Locate the cell with the specified text and output its [X, Y] center coordinate. 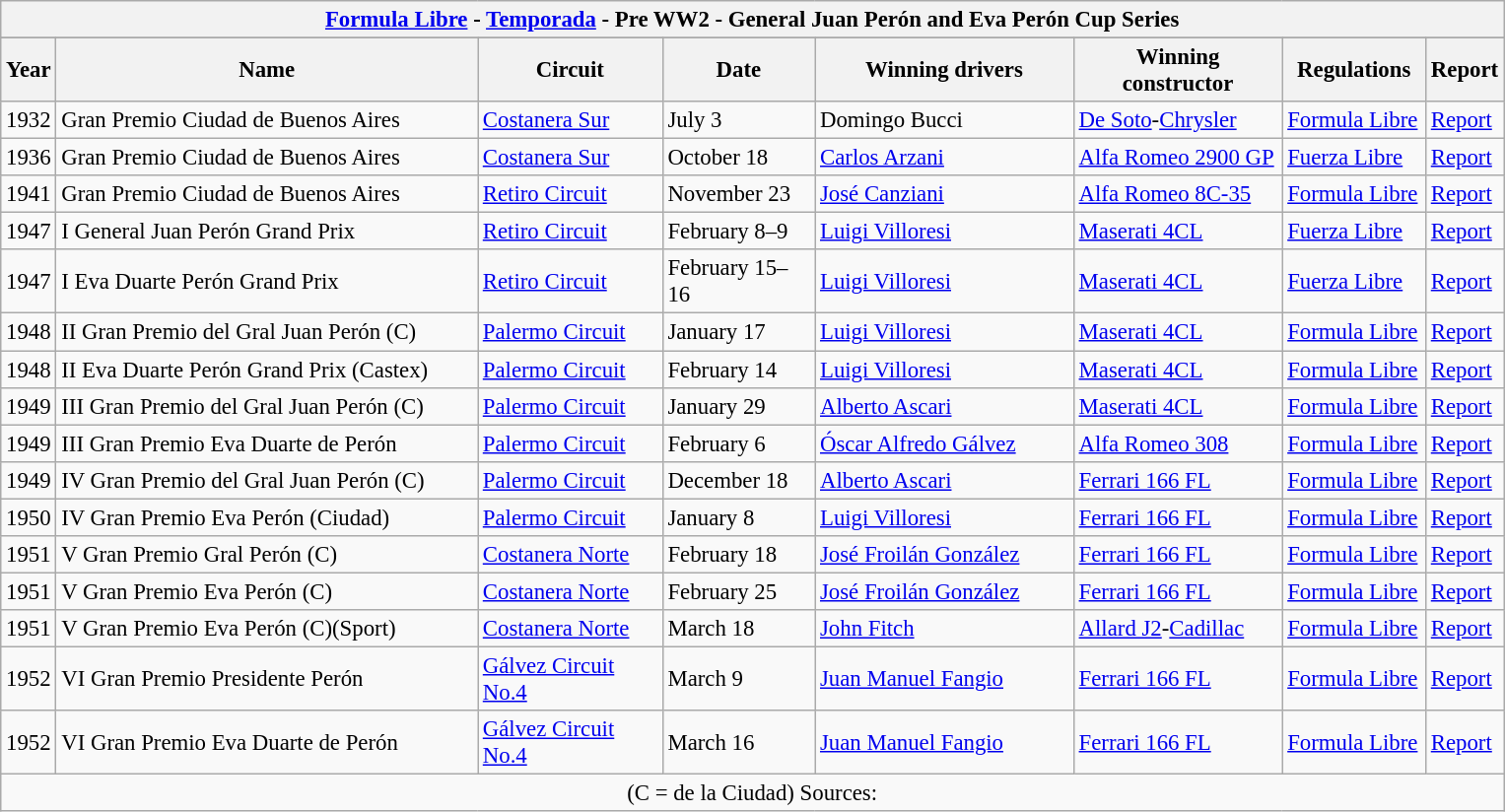
January 8 [739, 517]
IV Gran Premio del Gral Juan Perón (C) [267, 480]
February 8–9 [739, 232]
July 3 [739, 120]
1941 [29, 194]
I General Juan Perón Grand Prix [267, 232]
Formula Libre - Temporada - Pre WW2 - General Juan Perón and Eva Perón Cup Series [753, 20]
De Soto-Chrysler [1178, 120]
October 18 [739, 158]
John Fitch [944, 629]
Domingo Bucci [944, 120]
January 29 [739, 406]
Alfa Romeo 308 [1178, 443]
Óscar Alfredo Gálvez [944, 443]
III Gran Premio Eva Duarte de Perón [267, 443]
IV Gran Premio Eva Perón (Ciudad) [267, 517]
March 9 [739, 678]
1932 [29, 120]
Circuit [570, 71]
February 6 [739, 443]
José Canziani [944, 194]
II Gran Premio del Gral Juan Perón (C) [267, 332]
December 18 [739, 480]
March 16 [739, 743]
Allard J2-Cadillac [1178, 629]
Carlos Arzani [944, 158]
VI Gran Premio Eva Duarte de Perón [267, 743]
V Gran Premio Eva Perón (C)(Sport) [267, 629]
Regulations [1354, 71]
Winning drivers [944, 71]
February 25 [739, 591]
III Gran Premio del Gral Juan Perón (C) [267, 406]
1936 [29, 158]
Winning constructor [1178, 71]
Date [739, 71]
Alfa Romeo 2900 GP [1178, 158]
November 23 [739, 194]
1950 [29, 517]
VI Gran Premio Presidente Perón [267, 678]
(C = de la Ciudad) Sources: [753, 793]
February 18 [739, 555]
II Eva Duarte Perón Grand Prix (Castex) [267, 370]
I Eva Duarte Perón Grand Prix [267, 282]
V Gran Premio Eva Perón (C) [267, 591]
February 14 [739, 370]
Alfa Romeo 8C-35 [1178, 194]
January 17 [739, 332]
Year [29, 71]
V Gran Premio Gral Perón (C) [267, 555]
February 15–16 [739, 282]
March 18 [739, 629]
Name [267, 71]
